Identify which cell holds the provided text, then report its [x, y] central coordinate. 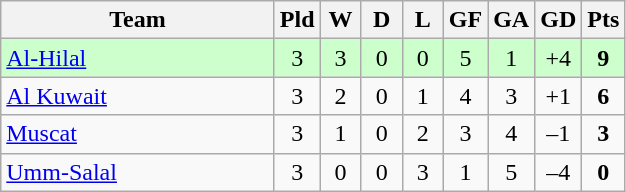
–4 [558, 172]
W [340, 20]
6 [604, 96]
GF [465, 20]
Muscat [138, 134]
L [422, 20]
+4 [558, 58]
9 [604, 58]
GA [512, 20]
Pld [297, 20]
Al Kuwait [138, 96]
Pts [604, 20]
GD [558, 20]
–1 [558, 134]
Al-Hilal [138, 58]
D [382, 20]
Team [138, 20]
+1 [558, 96]
Umm-Salal [138, 172]
